Locate the cell with the specified text and output its (x, y) center coordinate. 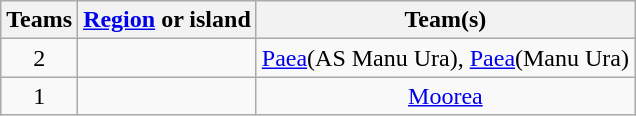
Team(s) (445, 20)
Moorea (445, 96)
Paea(AS Manu Ura), Paea(Manu Ura) (445, 58)
2 (40, 58)
Region or island (168, 20)
Teams (40, 20)
1 (40, 96)
